From the cell containing the given text, extract its center point as (X, Y) coordinate. 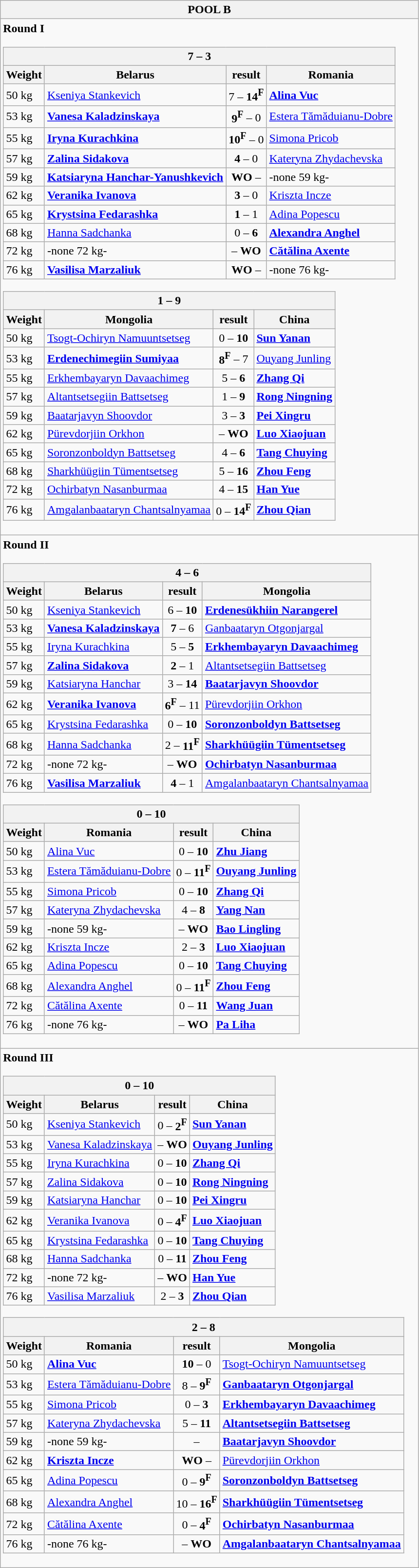
0 – 9F (197, 1480)
Katsiaryna Hanchar-Yanushkevich (135, 177)
2 – 8 (204, 1327)
Yang Nan (256, 910)
8F – 7 (234, 358)
7 – 6 (182, 628)
4 – 8 (193, 910)
8 – 9F (197, 1385)
3 – 3 (234, 415)
2 – 11F (182, 744)
3 – 0 (247, 196)
4 – 1 (182, 783)
5 – 5 (182, 647)
0 – 2F (172, 1124)
4 – 0 (247, 158)
0 – 14F (234, 510)
6 – 10 (182, 609)
Bao Lingling (256, 928)
3 – 14 (182, 684)
0 – 6 (247, 233)
– (197, 1442)
10 – 16F (197, 1502)
5 – 16 (234, 471)
Pa Liha (256, 1024)
Erdenesükhiin Narangerel (286, 609)
2 – 1 (182, 665)
7 – 14F (247, 95)
0 – 3 (197, 1405)
5 – 6 (234, 378)
6F – 11 (182, 704)
Erdenechimegiin Sumiyaa (129, 358)
10 – 0 (197, 1364)
5 – 11 (197, 1423)
POOL B (209, 10)
Zhu Jiang (256, 851)
10F – 0 (247, 138)
Wang Juan (256, 1006)
1 – 1 (247, 214)
9F – 0 (247, 117)
7 – 3 (199, 56)
4 – 15 (234, 490)
